Extract the (x, y) coordinate from the center of the cell holding the provided text.  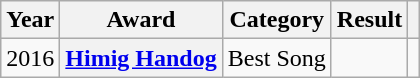
Year (30, 20)
Category (276, 20)
Best Song (276, 58)
Result (369, 20)
Award (141, 20)
2016 (30, 58)
Himig Handog (141, 58)
